From the cell containing the given text, extract its center point as (x, y) coordinate. 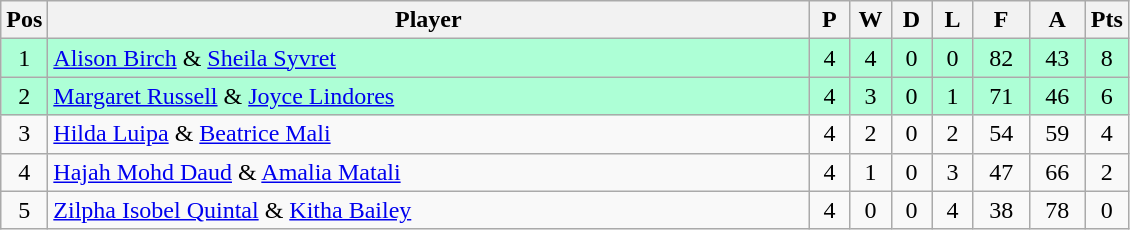
5 (24, 210)
Player (428, 20)
A (1057, 20)
L (952, 20)
71 (1001, 96)
Margaret Russell & Joyce Lindores (428, 96)
Hilda Luipa & Beatrice Mali (428, 134)
P (830, 20)
Hajah Mohd Daud & Amalia Matali (428, 172)
46 (1057, 96)
38 (1001, 210)
78 (1057, 210)
Alison Birch & Sheila Syvret (428, 58)
47 (1001, 172)
54 (1001, 134)
Pts (1106, 20)
6 (1106, 96)
Pos (24, 20)
66 (1057, 172)
59 (1057, 134)
82 (1001, 58)
43 (1057, 58)
Zilpha Isobel Quintal & Kitha Bailey (428, 210)
D (912, 20)
W (870, 20)
F (1001, 20)
8 (1106, 58)
